Scan for the cell matching the given text and deliver its (X, Y) coordinate at center. 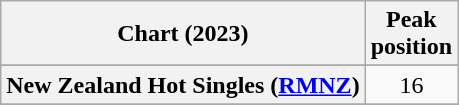
16 (411, 85)
New Zealand Hot Singles (RMNZ) (183, 85)
Peakposition (411, 34)
Chart (2023) (183, 34)
